Search for the cell housing the specified text and yield its [x, y] center coordinate. 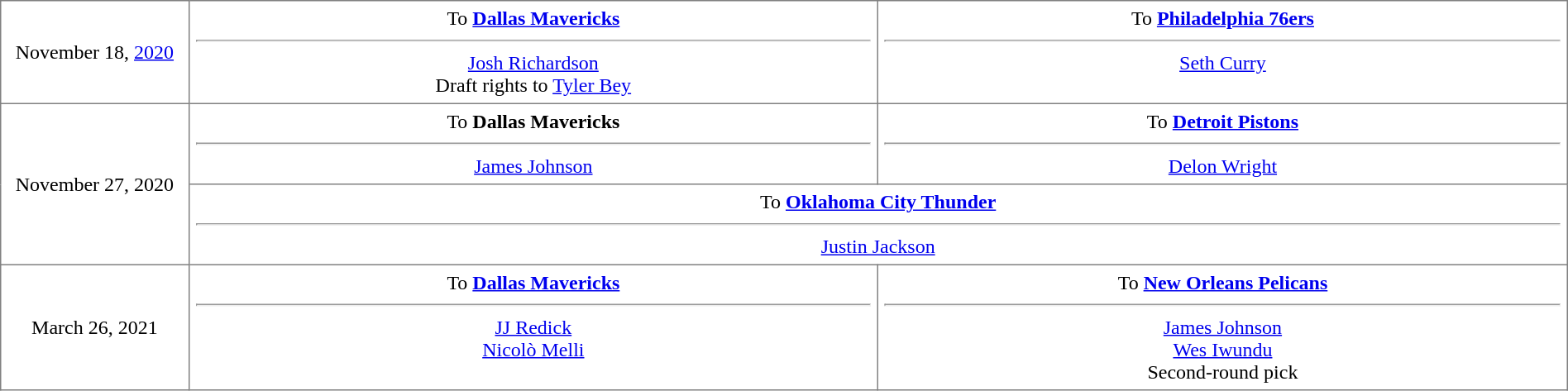
To Dallas MavericksJJ RedickNicolò Melli [533, 327]
To New Orleans PelicansJames JohnsonWes IwunduSecond-round pick [1223, 327]
To Oklahoma City ThunderJustin Jackson [878, 225]
To Philadelphia 76ersSeth Curry [1223, 52]
November 27, 2020 [94, 184]
November 18, 2020 [94, 52]
March 26, 2021 [94, 327]
To Dallas MavericksJosh RichardsonDraft rights to Tyler Bey [533, 52]
To Dallas MavericksJames Johnson [533, 144]
To Detroit PistonsDelon Wright [1223, 144]
